Locate the cell with the specified text and output its (x, y) center coordinate. 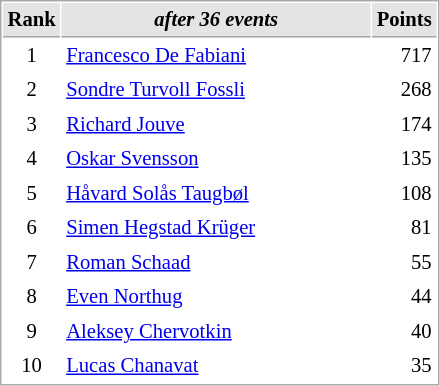
Lucas Chanavat (216, 366)
Oskar Svensson (216, 158)
Francesco De Fabiani (216, 56)
35 (404, 366)
Aleksey Chervotkin (216, 332)
6 (32, 228)
3 (32, 124)
135 (404, 158)
40 (404, 332)
Richard Jouve (216, 124)
268 (404, 90)
Points (404, 20)
Roman Schaad (216, 262)
44 (404, 296)
9 (32, 332)
4 (32, 158)
108 (404, 194)
Simen Hegstad Krüger (216, 228)
1 (32, 56)
717 (404, 56)
Håvard Solås Taugbøl (216, 194)
55 (404, 262)
Even Northug (216, 296)
after 36 events (216, 20)
8 (32, 296)
5 (32, 194)
81 (404, 228)
Sondre Turvoll Fossli (216, 90)
10 (32, 366)
Rank (32, 20)
174 (404, 124)
7 (32, 262)
2 (32, 90)
